Detect which cell encompasses the target text, then output its (X, Y) center coordinate. 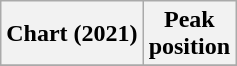
Chart (2021) (72, 34)
Peakposition (189, 34)
